Provide the (x, y) coordinate of the cell's center where the given text is located.  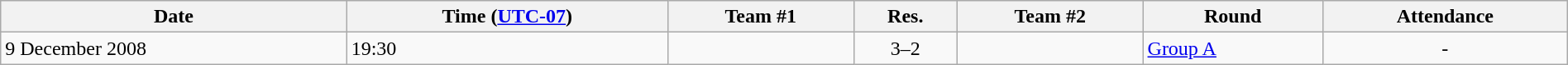
Team #1 (761, 17)
Time (UTC-07) (507, 17)
9 December 2008 (174, 48)
- (1445, 48)
Date (174, 17)
3–2 (905, 48)
19:30 (507, 48)
Group A (1232, 48)
Attendance (1445, 17)
Round (1232, 17)
Team #2 (1050, 17)
Res. (905, 17)
